Detect which cell encompasses the target text, then output its (x, y) center coordinate. 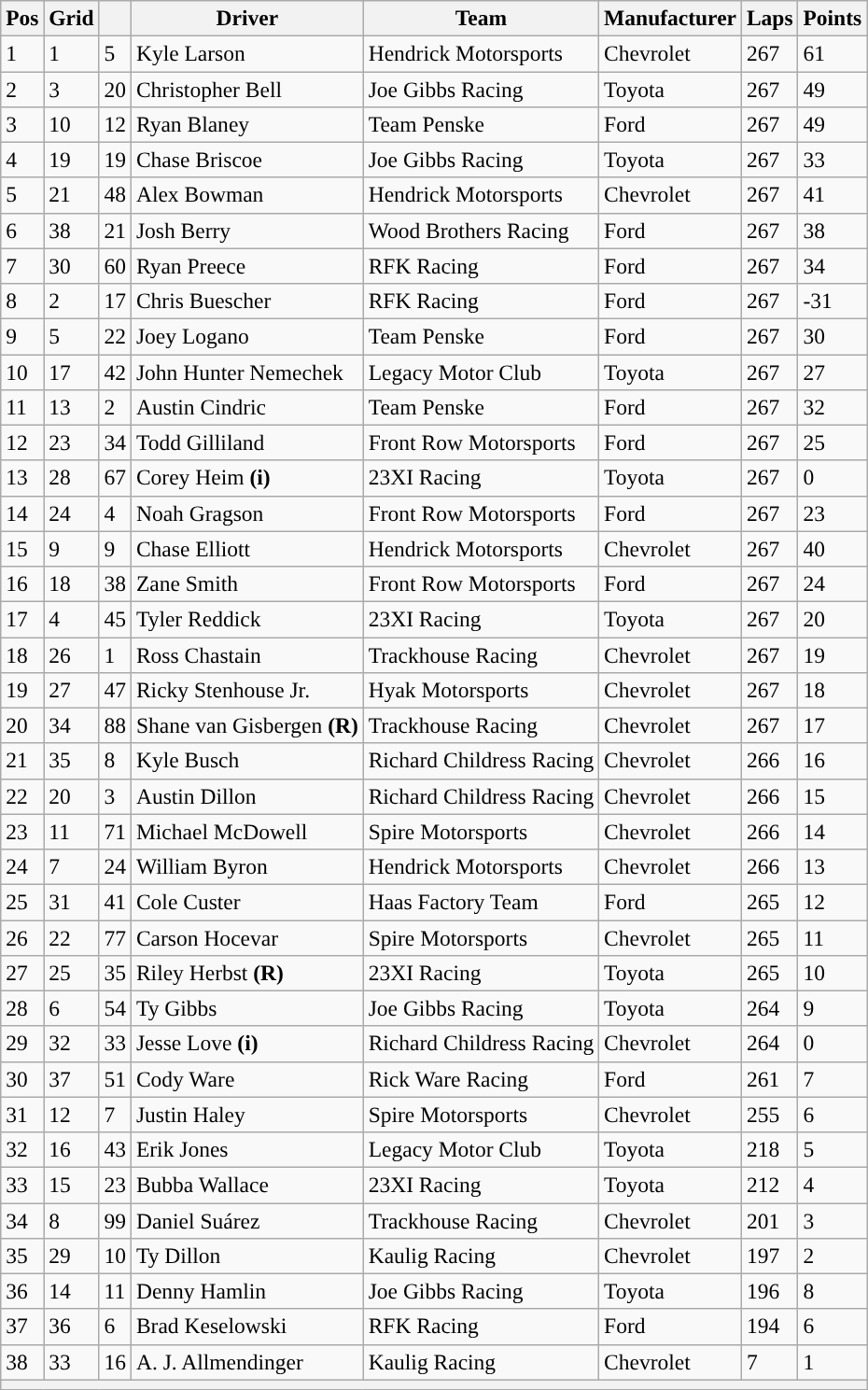
Ricky Stenhouse Jr. (246, 690)
Wood Brothers Racing (481, 231)
Points (833, 18)
Denny Hamlin (246, 1291)
Manufacturer (670, 18)
255 (769, 1115)
Kyle Busch (246, 761)
Ryan Blaney (246, 124)
54 (115, 1008)
Brad Keselowski (246, 1327)
Kyle Larson (246, 53)
Joey Logano (246, 336)
Erik Jones (246, 1149)
48 (115, 195)
Michael McDowell (246, 832)
Chase Elliott (246, 549)
Chase Briscoe (246, 160)
99 (115, 1220)
Rick Ware Racing (481, 1079)
Justin Haley (246, 1115)
Pos (22, 18)
Bubba Wallace (246, 1185)
47 (115, 690)
Ty Dillon (246, 1256)
261 (769, 1079)
Cole Custer (246, 902)
Josh Berry (246, 231)
218 (769, 1149)
40 (833, 549)
212 (769, 1185)
194 (769, 1327)
Ty Gibbs (246, 1008)
Austin Dillon (246, 796)
John Hunter Nemechek (246, 372)
-31 (833, 301)
67 (115, 478)
Jesse Love (i) (246, 1044)
42 (115, 372)
Riley Herbst (R) (246, 973)
Chris Buescher (246, 301)
Ross Chastain (246, 654)
43 (115, 1149)
Haas Factory Team (481, 902)
Driver (246, 18)
Alex Bowman (246, 195)
51 (115, 1079)
Zane Smith (246, 583)
Cody Ware (246, 1079)
Austin Cindric (246, 407)
45 (115, 619)
Todd Gilliland (246, 442)
Hyak Motorsports (481, 690)
201 (769, 1220)
A. J. Allmendinger (246, 1362)
88 (115, 725)
196 (769, 1291)
77 (115, 937)
Team (481, 18)
Tyler Reddick (246, 619)
Noah Gragson (246, 513)
197 (769, 1256)
71 (115, 832)
Christopher Bell (246, 89)
Daniel Suárez (246, 1220)
Shane van Gisbergen (R) (246, 725)
60 (115, 266)
Laps (769, 18)
Grid (71, 18)
Ryan Preece (246, 266)
Corey Heim (i) (246, 478)
Carson Hocevar (246, 937)
61 (833, 53)
William Byron (246, 866)
